For the text-containing cell, return its midpoint in [x, y] coordinate format. 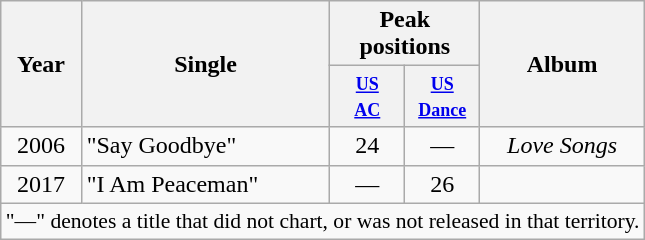
"Say Goodbye" [206, 146]
24 [368, 146]
2006 [41, 146]
2017 [41, 184]
Album [562, 64]
Peak positions [405, 34]
US Dance [442, 96]
USAC [368, 96]
"I Am Peaceman" [206, 184]
Love Songs [562, 146]
26 [442, 184]
Single [206, 64]
"—" denotes a title that did not chart, or was not released in that territory. [323, 221]
Year [41, 64]
